Output the (X, Y) coordinate of the center of the cell containing the given text.  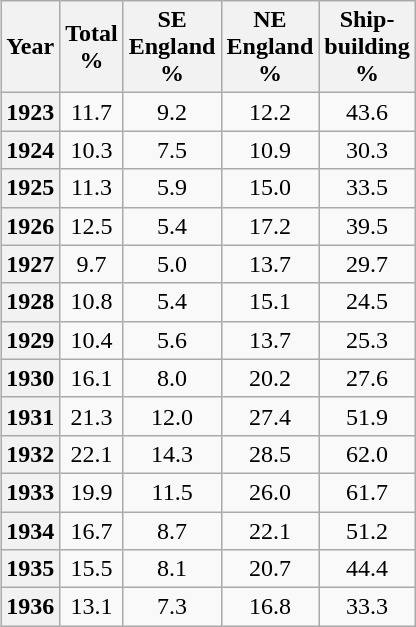
27.4 (270, 416)
33.3 (367, 607)
Year (30, 47)
21.3 (92, 416)
28.5 (270, 454)
8.7 (172, 531)
44.4 (367, 569)
10.3 (92, 150)
7.5 (172, 150)
26.0 (270, 492)
1935 (30, 569)
1929 (30, 340)
9.2 (172, 112)
13.1 (92, 607)
9.7 (92, 264)
8.0 (172, 378)
1925 (30, 188)
30.3 (367, 150)
20.2 (270, 378)
SE England% (172, 47)
5.9 (172, 188)
25.3 (367, 340)
12.2 (270, 112)
43.6 (367, 112)
11.3 (92, 188)
11.7 (92, 112)
1931 (30, 416)
1928 (30, 302)
8.1 (172, 569)
1933 (30, 492)
51.9 (367, 416)
51.2 (367, 531)
19.9 (92, 492)
10.8 (92, 302)
27.6 (367, 378)
1934 (30, 531)
1923 (30, 112)
15.0 (270, 188)
1927 (30, 264)
39.5 (367, 226)
20.7 (270, 569)
29.7 (367, 264)
12.5 (92, 226)
16.1 (92, 378)
11.5 (172, 492)
16.7 (92, 531)
7.3 (172, 607)
15.1 (270, 302)
NE England% (270, 47)
Ship-building% (367, 47)
10.9 (270, 150)
1924 (30, 150)
14.3 (172, 454)
1926 (30, 226)
5.6 (172, 340)
62.0 (367, 454)
15.5 (92, 569)
10.4 (92, 340)
61.7 (367, 492)
33.5 (367, 188)
Total % (92, 47)
12.0 (172, 416)
1930 (30, 378)
1936 (30, 607)
5.0 (172, 264)
17.2 (270, 226)
24.5 (367, 302)
1932 (30, 454)
16.8 (270, 607)
